Search for the cell housing the specified text and yield its (x, y) center coordinate. 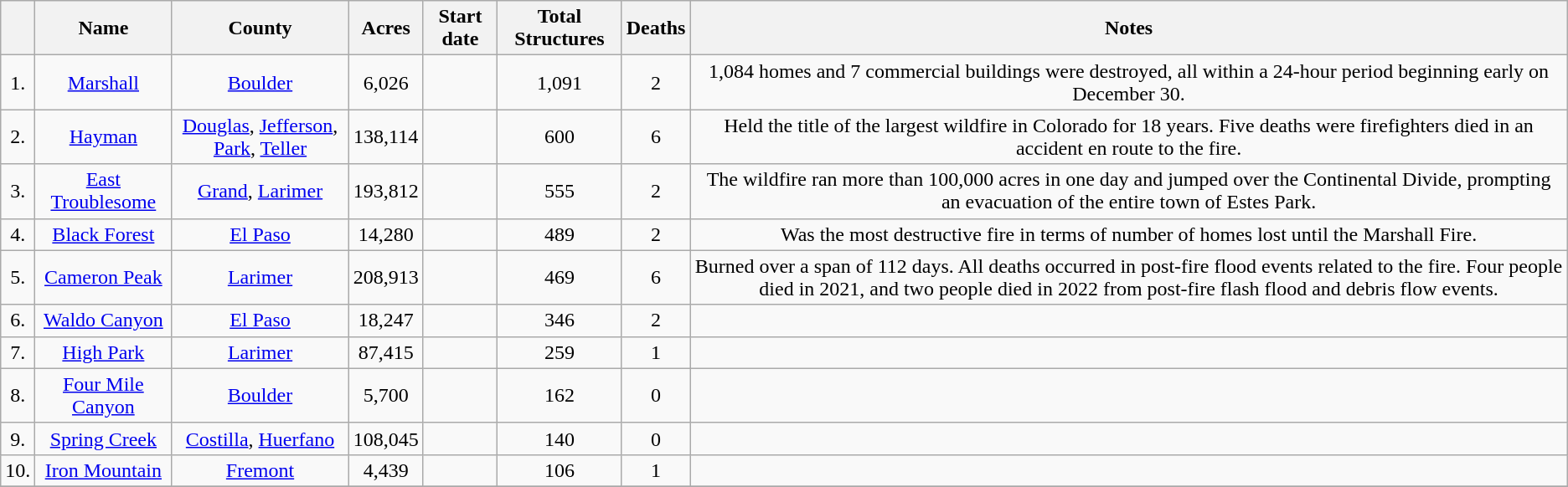
2. (18, 137)
259 (560, 352)
Acres (385, 28)
Grand, Larimer (260, 191)
Costilla, Huerfano (260, 438)
Spring Creek (104, 438)
4. (18, 234)
140 (560, 438)
Notes (1129, 28)
9. (18, 438)
Fremont (260, 470)
1. (18, 82)
6. (18, 320)
Waldo Canyon (104, 320)
346 (560, 320)
3. (18, 191)
469 (560, 278)
County (260, 28)
Four Mile Canyon (104, 395)
Start date (461, 28)
Iron Mountain (104, 470)
138,114 (385, 137)
162 (560, 395)
1,091 (560, 82)
Black Forest (104, 234)
Douglas, Jefferson, Park, Teller (260, 137)
Held the title of the largest wildfire in Colorado for 18 years. Five deaths were firefighters died in an accident en route to the fire. (1129, 137)
106 (560, 470)
Name (104, 28)
193,812 (385, 191)
Cameron Peak (104, 278)
489 (560, 234)
14,280 (385, 234)
Total Structures (560, 28)
1,084 homes and 7 commercial buildings were destroyed, all within a 24-hour period beginning early on December 30. (1129, 82)
Marshall (104, 82)
Hayman (104, 137)
6,026 (385, 82)
East Troublesome (104, 191)
Deaths (656, 28)
600 (560, 137)
10. (18, 470)
208,913 (385, 278)
8. (18, 395)
87,415 (385, 352)
4,439 (385, 470)
555 (560, 191)
The wildfire ran more than 100,000 acres in one day and jumped over the Continental Divide, prompting an evacuation of the entire town of Estes Park. (1129, 191)
5,700 (385, 395)
108,045 (385, 438)
High Park (104, 352)
Was the most destructive fire in terms of number of homes lost until the Marshall Fire. (1129, 234)
7. (18, 352)
18,247 (385, 320)
5. (18, 278)
